From the cell containing the given text, extract its center point as (X, Y) coordinate. 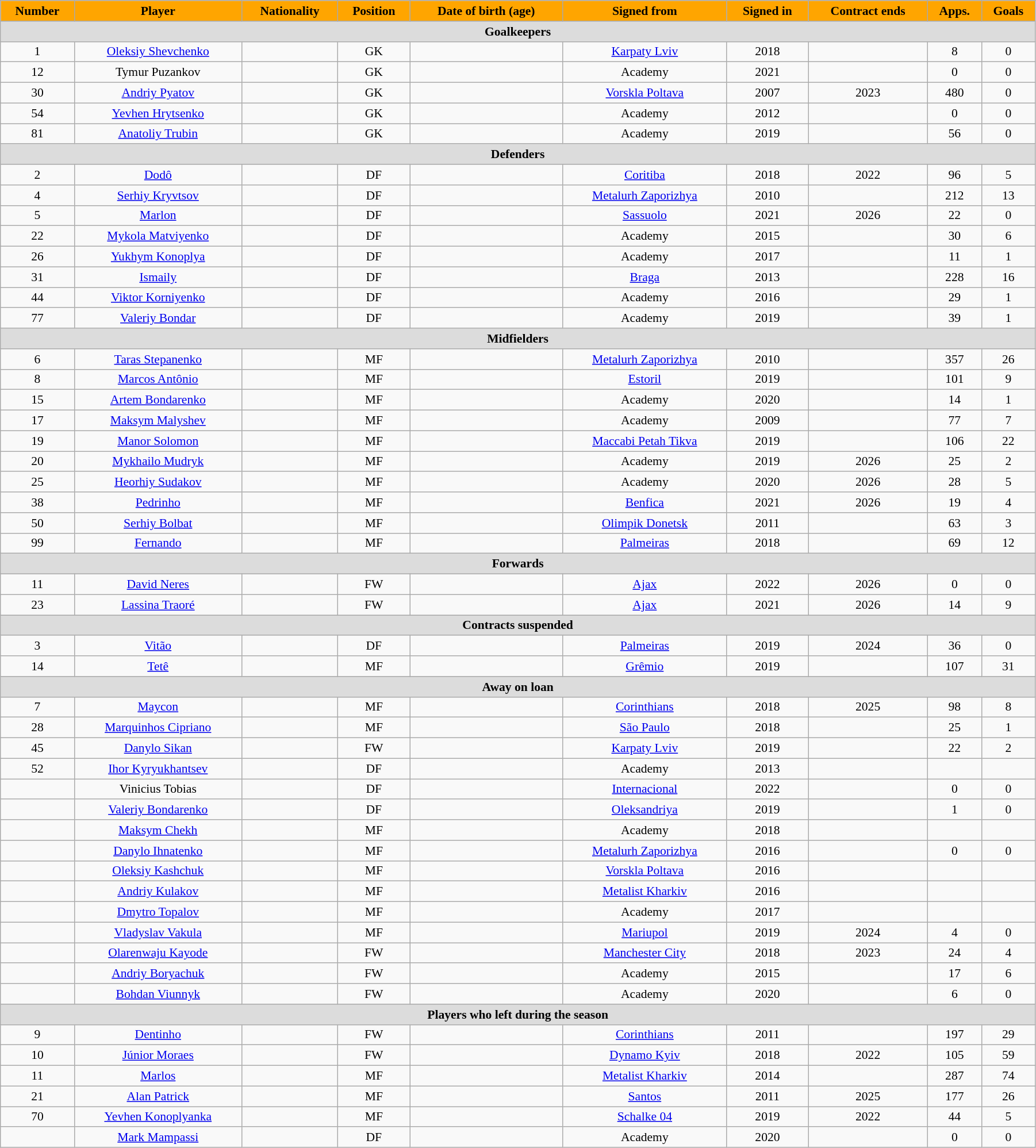
357 (954, 359)
Player (158, 11)
Number (37, 11)
Vitão (158, 646)
Vladyslav Vakula (158, 932)
Braga (645, 277)
59 (1008, 1055)
96 (954, 175)
Marcos Antônio (158, 379)
52 (37, 769)
Oleksiy Kashchuk (158, 871)
Contracts suspended (518, 625)
480 (954, 93)
177 (954, 1096)
Away on loan (518, 687)
Ihor Kyryukhantsev (158, 769)
Mykola Matviyenko (158, 236)
Tymur Puzankov (158, 72)
Date of birth (age) (486, 11)
107 (954, 666)
Danylo Sikan (158, 748)
10 (37, 1055)
Internacional (645, 789)
13 (1008, 195)
Serhiy Kryvtsov (158, 195)
Andriy Pyatov (158, 93)
Coritiba (645, 175)
Valeriy Bondar (158, 318)
Vinicius Tobias (158, 789)
Dodô (158, 175)
Manor Solomon (158, 441)
Yevhen Hrytsenko (158, 113)
Dmytro Topalov (158, 912)
Sassuolo (645, 216)
Olimpik Donetsk (645, 523)
54 (37, 113)
Fernando (158, 543)
Taras Stepanenko (158, 359)
Mariupol (645, 932)
15 (37, 400)
105 (954, 1055)
Benfica (645, 502)
São Paulo (645, 728)
Pedrinho (158, 502)
2012 (768, 113)
2014 (768, 1076)
Marlos (158, 1076)
Contract ends (868, 11)
98 (954, 707)
Heorhiy Sudakov (158, 482)
Danylo Ihnatenko (158, 851)
45 (37, 748)
Maksym Malyshev (158, 421)
287 (954, 1076)
Marlon (158, 216)
Andriy Kulakov (158, 892)
Lassina Traoré (158, 605)
Santos (645, 1096)
Maycon (158, 707)
Forwards (518, 564)
81 (37, 134)
Marquinhos Cipriano (158, 728)
David Neres (158, 585)
Maksym Chekh (158, 830)
74 (1008, 1076)
Oleksiy Shevchenko (158, 52)
21 (37, 1096)
Position (374, 11)
Schalke 04 (645, 1117)
106 (954, 441)
Midfielders (518, 339)
Ismaily (158, 277)
Valeriy Bondarenko (158, 810)
Grêmio (645, 666)
Olarenwaju Kayode (158, 953)
36 (954, 646)
Alan Patrick (158, 1096)
Players who left during the season (518, 1015)
101 (954, 379)
Signed in (768, 11)
Mykhailo Mudryk (158, 462)
Andriy Boryachuk (158, 974)
39 (954, 318)
Anatoliy Trubin (158, 134)
228 (954, 277)
Oleksandriya (645, 810)
Mark Mampassi (158, 1138)
Yukhym Konoplya (158, 257)
99 (37, 543)
50 (37, 523)
Signed from (645, 11)
Manchester City (645, 953)
23 (37, 605)
20 (37, 462)
Artem Bondarenko (158, 400)
Serhiy Bolbat (158, 523)
Dentinho (158, 1035)
197 (954, 1035)
Tetê (158, 666)
16 (1008, 277)
2009 (768, 421)
69 (954, 543)
70 (37, 1117)
Júnior Moraes (158, 1055)
63 (954, 523)
Maccabi Petah Tikva (645, 441)
Dynamo Kyiv (645, 1055)
Estoril (645, 379)
24 (954, 953)
Yevhen Konoplyanka (158, 1117)
Goalkeepers (518, 32)
38 (37, 502)
Viktor Korniyenko (158, 298)
2007 (768, 93)
Nationality (290, 11)
56 (954, 134)
Bohdan Viunnyk (158, 994)
Goals (1008, 11)
212 (954, 195)
Defenders (518, 155)
Apps. (954, 11)
